From the cell containing the given text, extract its center point as (x, y) coordinate. 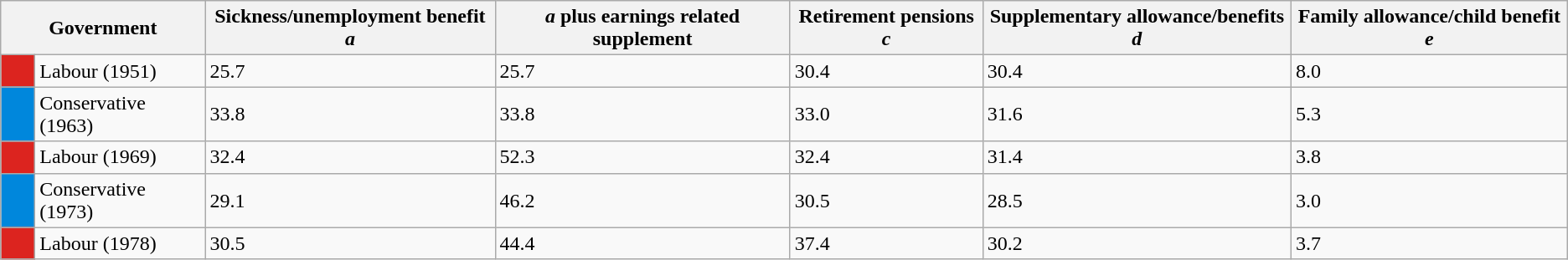
a plus earnings related supplement (642, 28)
Retirement pensions c (886, 28)
Conservative (1973) (121, 201)
44.4 (642, 243)
37.4 (886, 243)
Supplementary allowance/benefits d (1137, 28)
Labour (1951) (121, 71)
Labour (1969) (121, 157)
Family allowance/child benefit e (1430, 28)
46.2 (642, 201)
Sickness/unemployment benefit a (350, 28)
28.5 (1137, 201)
3.0 (1430, 201)
8.0 (1430, 71)
5.3 (1430, 114)
3.8 (1430, 157)
30.2 (1137, 243)
52.3 (642, 157)
Government (103, 28)
33.0 (886, 114)
29.1 (350, 201)
Conservative (1963) (121, 114)
Labour (1978) (121, 243)
31.4 (1137, 157)
31.6 (1137, 114)
3.7 (1430, 243)
